Pinpoint the cell where the given text exists, returning its [x, y] midpoint coordinate. 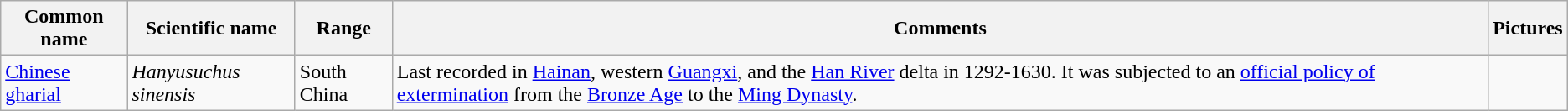
Chinese gharial [64, 82]
Hanyusuchus sinensis [211, 82]
Common name [64, 29]
Comments [940, 29]
South China [343, 82]
Scientific name [211, 29]
Range [343, 29]
Pictures [1528, 29]
